Extract the [x, y] coordinate from the center of the cell holding the provided text.  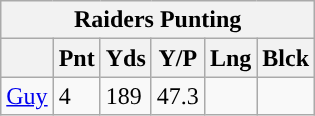
Raiders Punting [158, 20]
Yds [126, 58]
189 [126, 96]
Y/P [178, 58]
Guy [27, 96]
Blck [286, 58]
47.3 [178, 96]
Lng [230, 58]
4 [76, 96]
Pnt [76, 58]
